Return the [X, Y] coordinate for the center point of the cell that contains the specified text.  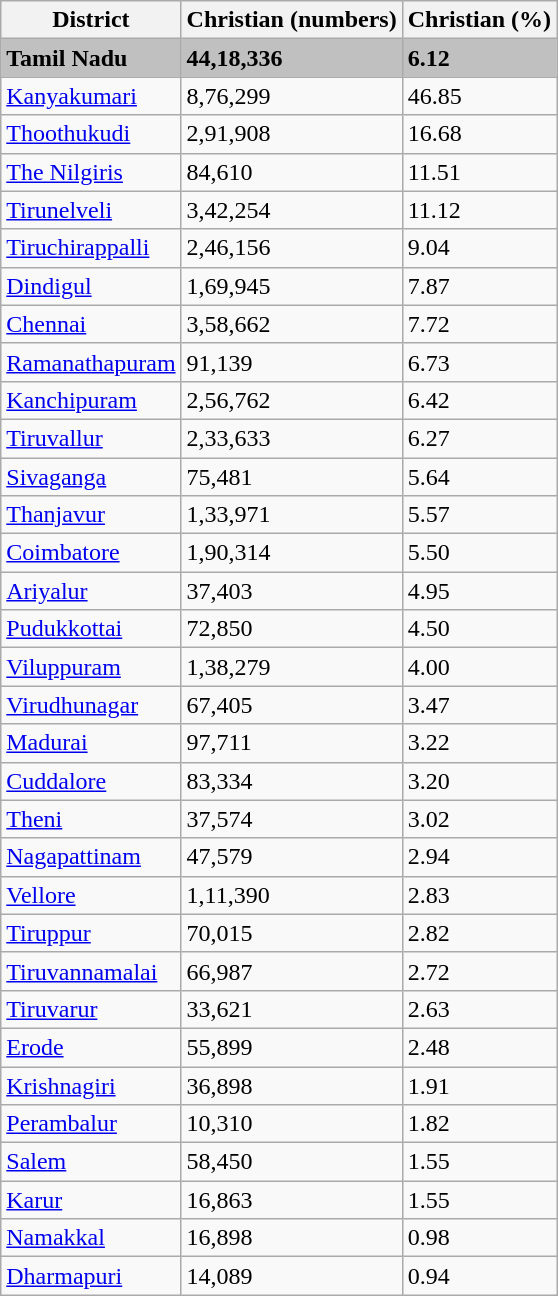
4.00 [479, 667]
2.82 [479, 933]
Thoothukudi [91, 134]
2.63 [479, 1009]
1,69,945 [292, 286]
3.02 [479, 819]
Tiruvannamalai [91, 971]
6.12 [479, 58]
5.50 [479, 553]
2,33,633 [292, 438]
11.51 [479, 172]
36,898 [292, 1085]
1,90,314 [292, 553]
District [91, 20]
6.42 [479, 400]
Theni [91, 819]
Tiruvallur [91, 438]
6.27 [479, 438]
6.73 [479, 362]
The Nilgiris [91, 172]
Viluppuram [91, 667]
Tamil Nadu [91, 58]
2.94 [479, 857]
Christian (%) [479, 20]
Ramanathapuram [91, 362]
3,42,254 [292, 210]
3.47 [479, 705]
Karur [91, 1200]
Nagapattinam [91, 857]
11.12 [479, 210]
2,46,156 [292, 248]
75,481 [292, 477]
Ariyalur [91, 591]
Erode [91, 1047]
16.68 [479, 134]
55,899 [292, 1047]
Christian (numbers) [292, 20]
97,711 [292, 743]
Salem [91, 1162]
5.64 [479, 477]
37,403 [292, 591]
2,91,908 [292, 134]
1.91 [479, 1085]
Namakkal [91, 1238]
Virudhunagar [91, 705]
9.04 [479, 248]
Coimbatore [91, 553]
2.72 [479, 971]
58,450 [292, 1162]
16,898 [292, 1238]
Tirunelveli [91, 210]
37,574 [292, 819]
Pudukkottai [91, 629]
72,850 [292, 629]
67,405 [292, 705]
Tiruchirappalli [91, 248]
1,38,279 [292, 667]
1,33,971 [292, 515]
66,987 [292, 971]
8,76,299 [292, 96]
Kanyakumari [91, 96]
Sivaganga [91, 477]
7.87 [479, 286]
Tiruvarur [91, 1009]
46.85 [479, 96]
2.48 [479, 1047]
1.82 [479, 1124]
83,334 [292, 781]
16,863 [292, 1200]
70,015 [292, 933]
14,089 [292, 1276]
Chennai [91, 324]
Vellore [91, 895]
Tiruppur [91, 933]
47,579 [292, 857]
3.20 [479, 781]
Krishnagiri [91, 1085]
Madurai [91, 743]
3.22 [479, 743]
5.57 [479, 515]
Cuddalore [91, 781]
Perambalur [91, 1124]
Kanchipuram [91, 400]
4.95 [479, 591]
Dindigul [91, 286]
10,310 [292, 1124]
2.83 [479, 895]
84,610 [292, 172]
2,56,762 [292, 400]
1,11,390 [292, 895]
91,139 [292, 362]
Thanjavur [91, 515]
3,58,662 [292, 324]
4.50 [479, 629]
33,621 [292, 1009]
7.72 [479, 324]
44,18,336 [292, 58]
Dharmapuri [91, 1276]
0.94 [479, 1276]
0.98 [479, 1238]
